Locate the cell with the specified text and output its [X, Y] center coordinate. 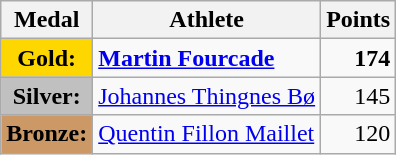
Points [358, 20]
145 [358, 96]
Bronze: [47, 134]
174 [358, 58]
Silver: [47, 96]
Johannes Thingnes Bø [207, 96]
Gold: [47, 58]
Martin Fourcade [207, 58]
120 [358, 134]
Medal [47, 20]
Quentin Fillon Maillet [207, 134]
Athlete [207, 20]
